Search for the cell housing the specified text and yield its (X, Y) center coordinate. 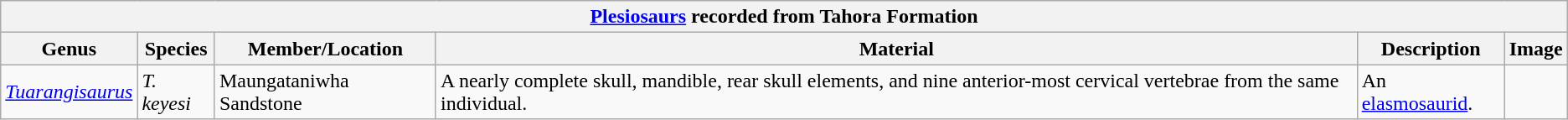
Description (1431, 49)
Material (896, 49)
Member/Location (325, 49)
Image (1536, 49)
Genus (69, 49)
Maungataniwha Sandstone (325, 92)
An elasmosaurid. (1431, 92)
Species (176, 49)
Plesiosaurs recorded from Tahora Formation (784, 17)
Tuarangisaurus (69, 92)
A nearly complete skull, mandible, rear skull elements, and nine anterior-most cervical vertebrae from the same individual. (896, 92)
T. keyesi (176, 92)
